Scan for the cell matching the given text and deliver its (X, Y) coordinate at center. 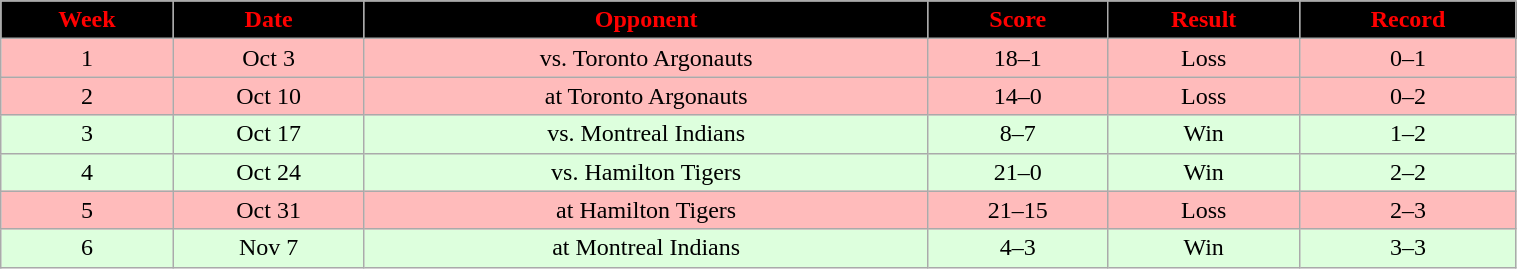
21–0 (1018, 172)
5 (87, 210)
Oct 24 (268, 172)
at Montreal Indians (646, 248)
2–3 (1408, 210)
Week (87, 20)
at Hamilton Tigers (646, 210)
21–15 (1018, 210)
2 (87, 96)
0–1 (1408, 58)
Oct 3 (268, 58)
vs. Hamilton Tigers (646, 172)
Nov 7 (268, 248)
vs. Toronto Argonauts (646, 58)
2–2 (1408, 172)
1 (87, 58)
1–2 (1408, 134)
Oct 31 (268, 210)
vs. Montreal Indians (646, 134)
Opponent (646, 20)
6 (87, 248)
Score (1018, 20)
3–3 (1408, 248)
4 (87, 172)
14–0 (1018, 96)
3 (87, 134)
at Toronto Argonauts (646, 96)
Date (268, 20)
8–7 (1018, 134)
Result (1204, 20)
Oct 10 (268, 96)
Oct 17 (268, 134)
18–1 (1018, 58)
0–2 (1408, 96)
Record (1408, 20)
4–3 (1018, 248)
